For the text-containing cell, return its midpoint in [x, y] coordinate format. 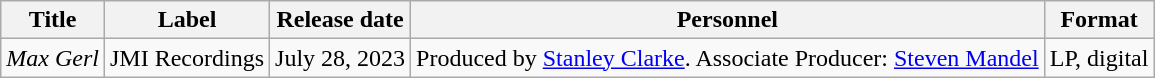
Produced by Stanley Clarke. Associate Producer: Steven Mandel [728, 58]
Release date [340, 20]
Title [53, 20]
July 28, 2023 [340, 58]
LP, digital [1099, 58]
Max Gerl [53, 58]
Personnel [728, 20]
Format [1099, 20]
JMI Recordings [186, 58]
Label [186, 20]
